Locate the cell with the specified text and output its [X, Y] center coordinate. 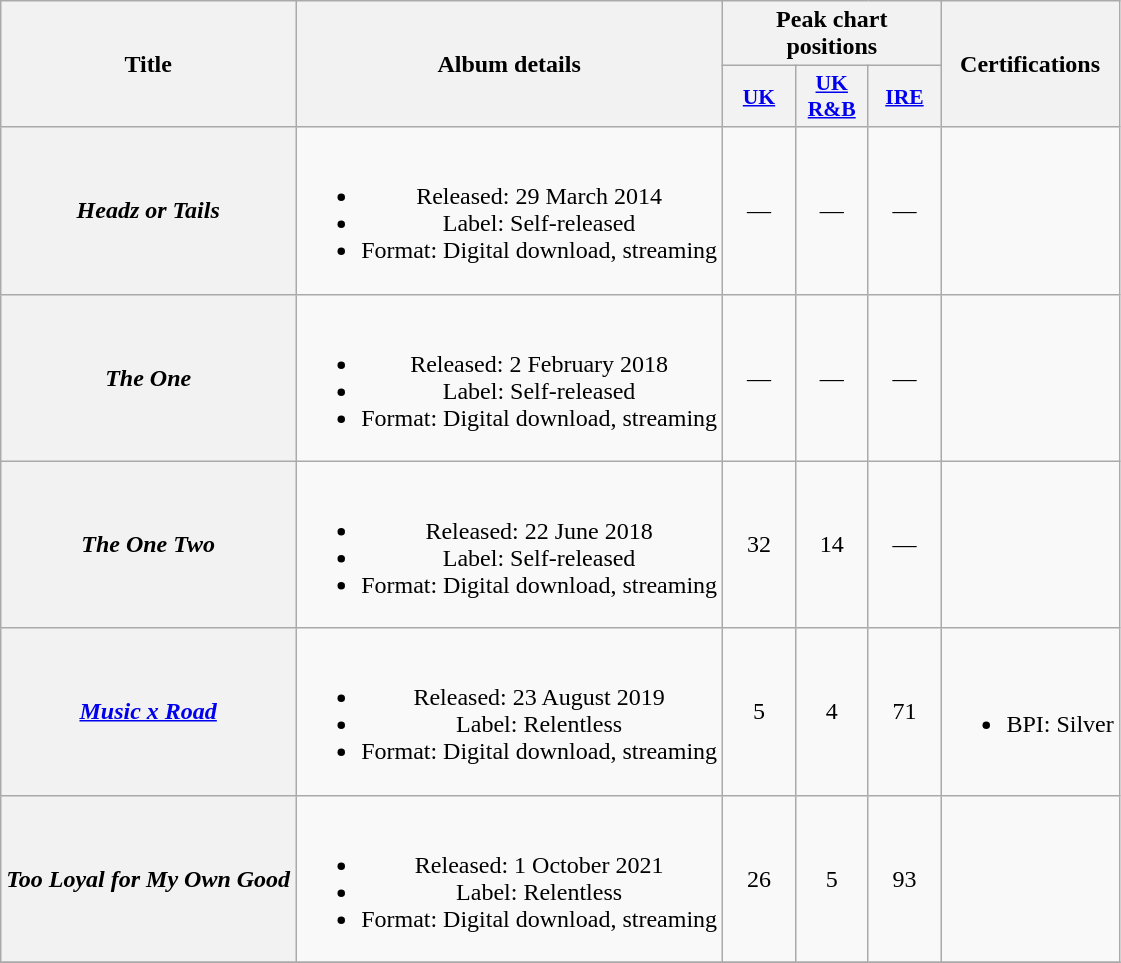
Headz or Tails [148, 210]
4 [832, 712]
Released: 1 October 2021Label: RelentlessFormat: Digital download, streaming [510, 878]
26 [760, 878]
71 [904, 712]
UKR&B [832, 96]
32 [760, 544]
Peak chart positions [832, 34]
IRE [904, 96]
Too Loyal for My Own Good [148, 878]
Released: 23 August 2019Label: RelentlessFormat: Digital download, streaming [510, 712]
The One [148, 378]
UK [760, 96]
Album details [510, 64]
Released: 29 March 2014Label: Self-releasedFormat: Digital download, streaming [510, 210]
The One Two [148, 544]
Music x Road [148, 712]
Released: 2 February 2018Label: Self-releasedFormat: Digital download, streaming [510, 378]
14 [832, 544]
Certifications [1030, 64]
BPI: Silver [1030, 712]
93 [904, 878]
Title [148, 64]
Released: 22 June 2018Label: Self-releasedFormat: Digital download, streaming [510, 544]
